Scan for the cell matching the given text and deliver its [X, Y] coordinate at center. 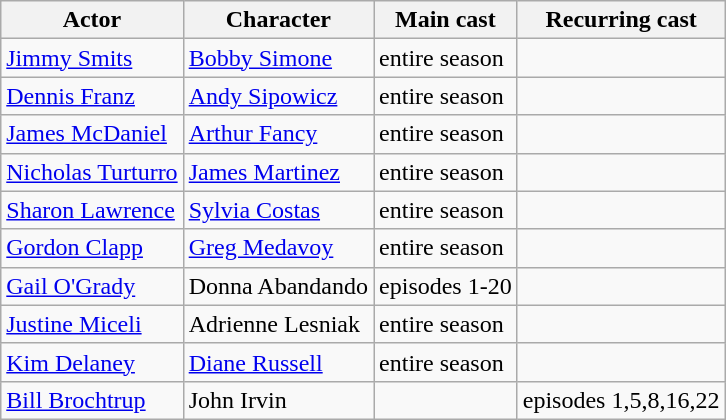
Sylvia Costas [278, 210]
Gail O'Grady [92, 286]
Greg Medavoy [278, 248]
Bobby Simone [278, 58]
Justine Miceli [92, 324]
Donna Abandando [278, 286]
Character [278, 20]
Arthur Fancy [278, 134]
Gordon Clapp [92, 248]
Actor [92, 20]
Dennis Franz [92, 96]
John Irvin [278, 400]
Diane Russell [278, 362]
Nicholas Turturro [92, 172]
episodes 1,5,8,16,22 [621, 400]
Adrienne Lesniak [278, 324]
Jimmy Smits [92, 58]
James McDaniel [92, 134]
James Martinez [278, 172]
Main cast [446, 20]
Recurring cast [621, 20]
Sharon Lawrence [92, 210]
Kim Delaney [92, 362]
Bill Brochtrup [92, 400]
Andy Sipowicz [278, 96]
episodes 1-20 [446, 286]
